Locate the cell with the specified text and output its [x, y] center coordinate. 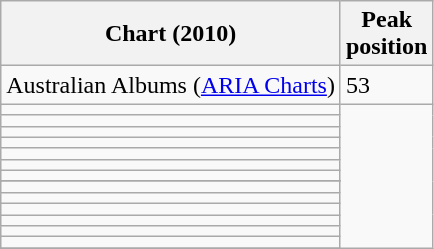
Peakposition [386, 34]
53 [386, 85]
Chart (2010) [171, 34]
Australian Albums (ARIA Charts) [171, 85]
